From the cell containing the given text, extract its center point as [X, Y] coordinate. 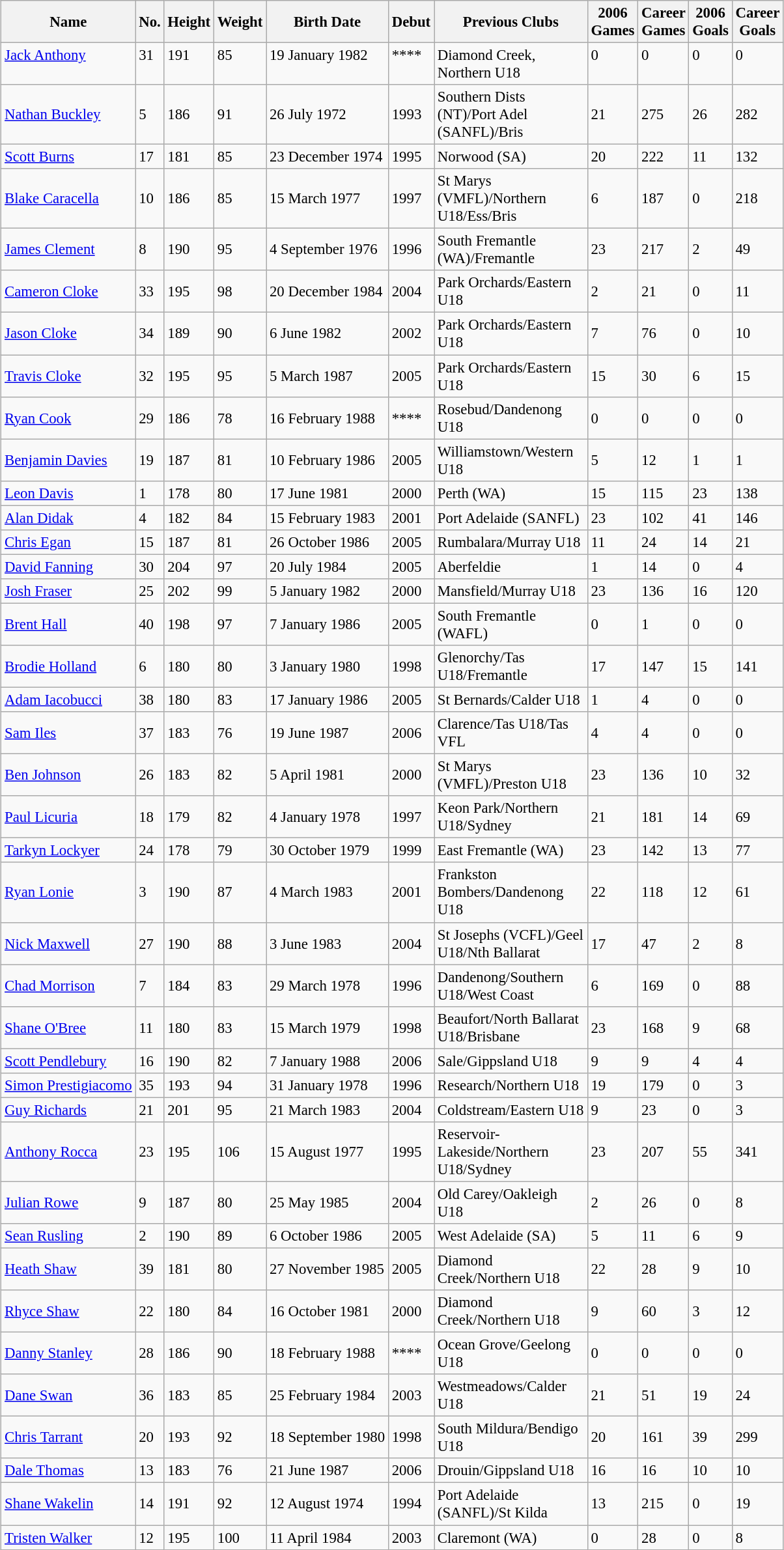
5 March 1987 [328, 375]
17 June 1981 [328, 493]
204 [189, 567]
2002 [411, 333]
South Mildura/Bendigo U18 [511, 1438]
218 [757, 199]
222 [664, 157]
Guy Richards [68, 1110]
South Fremantle (WAFL) [511, 624]
26 October 1986 [328, 542]
Brent Hall [68, 624]
215 [664, 1504]
40 [150, 624]
David Fanning [68, 567]
Brodie Holland [68, 667]
Adam Iacobucci [68, 699]
Frankston Bombers/Dandenong U18 [511, 892]
South Fremantle (WA)/Fremantle [511, 250]
Dandenong/Southern U18/West Coast [511, 986]
100 [240, 1538]
37 [150, 733]
18 September 1980 [328, 1438]
Name [68, 22]
Sam Iles [68, 733]
Rosebud/Dandenong U18 [511, 418]
Perth (WA) [511, 493]
Claremont (WA) [511, 1538]
Jason Cloke [68, 333]
168 [664, 1028]
69 [757, 817]
15 March 1977 [328, 199]
Nick Maxwell [68, 943]
12 August 1974 [328, 1504]
94 [240, 1085]
6 October 1986 [328, 1236]
Paul Licuria [68, 817]
10 February 1986 [328, 460]
No. [150, 22]
St Marys (VMFL)/Preston U18 [511, 775]
West Adelaide (SA) [511, 1236]
Westmeadows/Calder U18 [511, 1395]
102 [664, 518]
Beaufort/North Ballarat U18/Brisbane [511, 1028]
1999 [411, 851]
4 January 1978 [328, 817]
Career Goals [757, 22]
4 March 1983 [328, 892]
17 January 1986 [328, 699]
Debut [411, 22]
Heath Shaw [68, 1269]
201 [189, 1110]
Williamstown/Western U18 [511, 460]
3 June 1983 [328, 943]
Josh Fraser [68, 591]
35 [150, 1085]
19 January 1982 [328, 64]
2006 Goals [710, 22]
15 February 1983 [328, 518]
29 March 1978 [328, 986]
2006 Games [613, 22]
Birth Date [328, 22]
29 [150, 418]
98 [240, 292]
141 [757, 667]
21 March 1983 [328, 1110]
132 [757, 157]
Dale Thomas [68, 1471]
James Clement [68, 250]
Leon Davis [68, 493]
6 June 1982 [328, 333]
15 March 1979 [328, 1028]
33 [150, 292]
Ryan Cook [68, 418]
161 [664, 1438]
Rumbalara/Murray U18 [511, 542]
169 [664, 986]
Chris Egan [68, 542]
East Fremantle (WA) [511, 851]
Blake Caracella [68, 199]
34 [150, 333]
21 June 1987 [328, 1471]
Norwood (SA) [511, 157]
Anthony Rocca [68, 1152]
Dane Swan [68, 1395]
St Bernards/Calder U18 [511, 699]
Mansfield/Murray U18 [511, 591]
Shane O'Bree [68, 1028]
27 [150, 943]
18 [150, 817]
Ryan Lonie [68, 892]
Drouin/Gippsland U18 [511, 1471]
Ocean Grove/Geelong U18 [511, 1353]
Height [189, 22]
18 February 1988 [328, 1353]
Southern Dists (NT)/Port Adel (SANFL)/Bris [511, 115]
147 [664, 667]
Scott Burns [68, 157]
15 August 1977 [328, 1152]
68 [757, 1028]
19 June 1987 [328, 733]
7 January 1986 [328, 624]
1994 [411, 1504]
Benjamin Davies [68, 460]
51 [664, 1395]
Danny Stanley [68, 1353]
25 [150, 591]
Tristen Walker [68, 1538]
Alan Didak [68, 518]
91 [240, 115]
1993 [411, 115]
Simon Prestigiacomo [68, 1085]
217 [664, 250]
Port Adelaide (SANFL)/St Kilda [511, 1504]
16 February 1988 [328, 418]
Julian Rowe [68, 1202]
115 [664, 493]
Career Games [664, 22]
61 [757, 892]
11 April 1984 [328, 1538]
31 [150, 64]
38 [150, 699]
202 [189, 591]
25 May 1985 [328, 1202]
Jack Anthony [68, 64]
207 [664, 1152]
Nathan Buckley [68, 115]
79 [240, 851]
47 [664, 943]
Old Carey/Oakleigh U18 [511, 1202]
299 [757, 1438]
Chris Tarrant [68, 1438]
23 December 1974 [328, 157]
Port Adelaide (SANFL) [511, 518]
Aberfeldie [511, 567]
Sean Rusling [68, 1236]
120 [757, 591]
20 July 1984 [328, 567]
138 [757, 493]
60 [664, 1312]
5 April 1981 [328, 775]
5 January 1982 [328, 591]
Tarkyn Lockyer [68, 851]
26 July 1972 [328, 115]
49 [757, 250]
Cameron Cloke [68, 292]
31 January 1978 [328, 1085]
Research/Northern U18 [511, 1085]
Clarence/Tas U18/Tas VFL [511, 733]
41 [710, 518]
Sale/Gippsland U18 [511, 1061]
16 October 1981 [328, 1312]
118 [664, 892]
142 [664, 851]
Glenorchy/Tas U18/Fremantle [511, 667]
189 [189, 333]
282 [757, 115]
275 [664, 115]
Coldstream/Eastern U18 [511, 1110]
25 February 1984 [328, 1395]
30 October 1979 [328, 851]
Weight [240, 22]
Keon Park/Northern U18/Sydney [511, 817]
Previous Clubs [511, 22]
7 January 1988 [328, 1061]
Diamond Creek, Northern U18 [511, 64]
182 [189, 518]
198 [189, 624]
Scott Pendlebury [68, 1061]
4 September 1976 [328, 250]
77 [757, 851]
27 November 1985 [328, 1269]
Ben Johnson [68, 775]
146 [757, 518]
55 [710, 1152]
87 [240, 892]
20 December 1984 [328, 292]
78 [240, 418]
Shane Wakelin [68, 1504]
Reservoir-Lakeside/Northern U18/Sydney [511, 1152]
341 [757, 1152]
Rhyce Shaw [68, 1312]
Chad Morrison [68, 986]
St Marys (VMFL)/Northern U18/Ess/Bris [511, 199]
Travis Cloke [68, 375]
99 [240, 591]
3 January 1980 [328, 667]
184 [189, 986]
106 [240, 1152]
36 [150, 1395]
St Josephs (VCFL)/Geel U18/Nth Ballarat [511, 943]
89 [240, 1236]
